Return the [x, y] coordinate for the center point of the cell that contains the specified text.  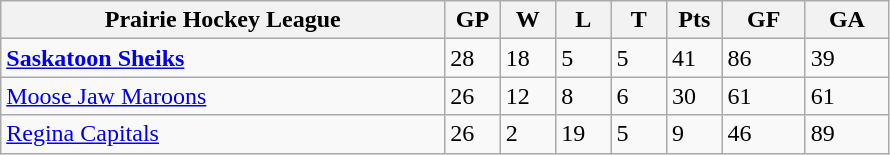
GA [846, 20]
Prairie Hockey League [223, 20]
2 [528, 134]
46 [764, 134]
28 [472, 58]
19 [584, 134]
9 [694, 134]
Saskatoon Sheiks [223, 58]
GP [472, 20]
8 [584, 96]
W [528, 20]
41 [694, 58]
30 [694, 96]
GF [764, 20]
6 [638, 96]
89 [846, 134]
86 [764, 58]
L [584, 20]
18 [528, 58]
Moose Jaw Maroons [223, 96]
Pts [694, 20]
39 [846, 58]
12 [528, 96]
Regina Capitals [223, 134]
T [638, 20]
